Determine the (x, y) coordinate at the center of the cell enclosing the given text.  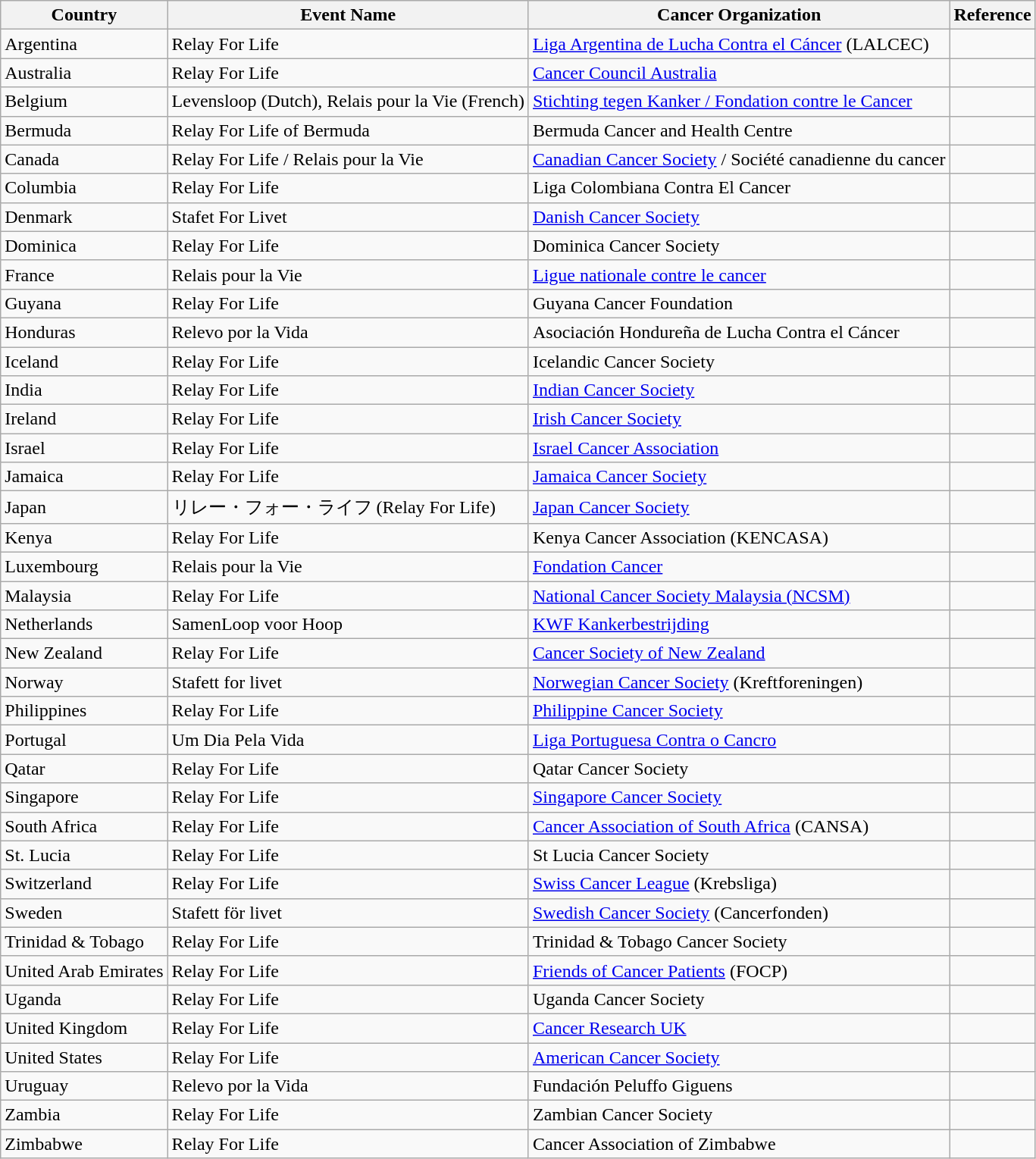
Australia (84, 73)
Israel Cancer Association (738, 448)
Kenya (84, 537)
Guyana Cancer Foundation (738, 303)
Dominica (84, 246)
Stichting tegen Kanker / Fondation contre le Cancer (738, 102)
Relay For Life of Bermuda (348, 130)
Qatar (84, 769)
St. Lucia (84, 855)
Jamaica (84, 477)
Denmark (84, 217)
Philippine Cancer Society (738, 711)
St Lucia Cancer Society (738, 855)
Swedish Cancer Society (Cancerfonden) (738, 913)
Israel (84, 448)
Event Name (348, 15)
Malaysia (84, 595)
Asociación Hondureña de Lucha Contra el Cáncer (738, 332)
Uganda Cancer Society (738, 999)
Norwegian Cancer Society (Kreftforeningen) (738, 682)
Cancer Society of New Zealand (738, 653)
リレー・フォー・ライフ (Relay For Life) (348, 508)
American Cancer Society (738, 1057)
United Kingdom (84, 1028)
Relay For Life / Relais pour la Vie (348, 159)
Reference (993, 15)
Ireland (84, 419)
Portugal (84, 740)
Switzerland (84, 884)
Trinidad & Tobago (84, 941)
Uganda (84, 999)
Honduras (84, 332)
Icelandic Cancer Society (738, 362)
India (84, 390)
Liga Colombiana Contra El Cancer (738, 188)
Irish Cancer Society (738, 419)
Levensloop (Dutch), Relais pour la Vie (French) (348, 102)
Swiss Cancer League (Krebsliga) (738, 884)
Sweden (84, 913)
Stafet For Livet (348, 217)
Netherlands (84, 625)
Danish Cancer Society (738, 217)
Zambian Cancer Society (738, 1115)
Liga Argentina de Lucha Contra el Cáncer (LALCEC) (738, 44)
United Arab Emirates (84, 970)
Uruguay (84, 1086)
Cancer Organization (738, 15)
Luxembourg (84, 566)
Fondation Cancer (738, 566)
Zimbabwe (84, 1144)
Trinidad & Tobago Cancer Society (738, 941)
South Africa (84, 826)
Columbia (84, 188)
Belgium (84, 102)
Japan (84, 508)
Indian Cancer Society (738, 390)
Argentina (84, 44)
Norway (84, 682)
Friends of Cancer Patients (FOCP) (738, 970)
Jamaica Cancer Society (738, 477)
Iceland (84, 362)
National Cancer Society Malaysia (NCSM) (738, 595)
Liga Portuguesa Contra o Cancro (738, 740)
Guyana (84, 303)
Cancer Association of South Africa (CANSA) (738, 826)
Country (84, 15)
Japan Cancer Society (738, 508)
Zambia (84, 1115)
Kenya Cancer Association (KENCASA) (738, 537)
Stafett for livet (348, 682)
Bermuda (84, 130)
Cancer Research UK (738, 1028)
Dominica Cancer Society (738, 246)
Cancer Association of Zimbabwe (738, 1144)
Bermuda Cancer and Health Centre (738, 130)
Stafett för livet (348, 913)
France (84, 274)
Qatar Cancer Society (738, 769)
KWF Kankerbestrijding (738, 625)
Canadian Cancer Society / Société canadienne du cancer (738, 159)
Singapore (84, 797)
SamenLoop voor Hoop (348, 625)
Singapore Cancer Society (738, 797)
Philippines (84, 711)
Fundación Peluffo Giguens (738, 1086)
United States (84, 1057)
Canada (84, 159)
New Zealand (84, 653)
Cancer Council Australia (738, 73)
Ligue nationale contre le cancer (738, 274)
Um Dia Pela Vida (348, 740)
